Search for the cell housing the specified text and yield its (x, y) center coordinate. 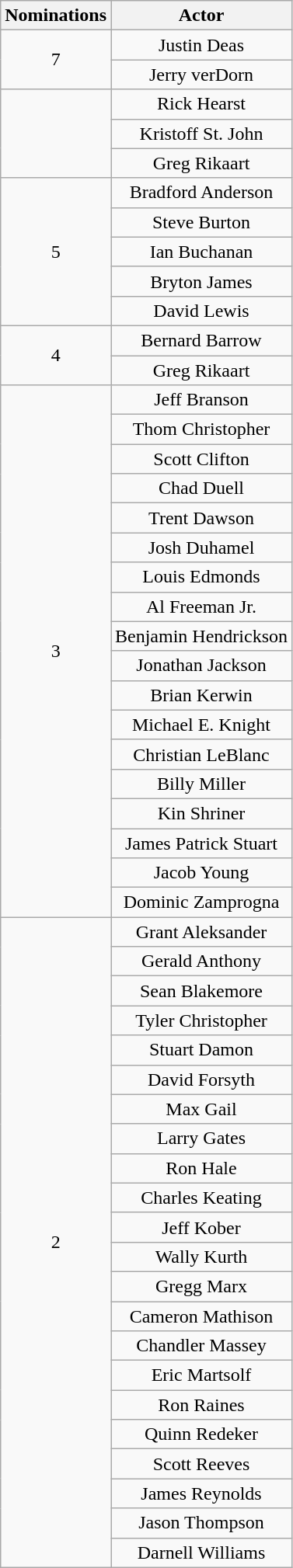
Chad Duell (201, 488)
Jeff Kober (201, 1227)
Actor (201, 16)
Sean Blakemore (201, 991)
Michael E. Knight (201, 725)
Max Gail (201, 1109)
Scott Clifton (201, 459)
2 (56, 1243)
David Lewis (201, 311)
Jacob Young (201, 873)
Quinn Redeker (201, 1434)
Cameron Mathison (201, 1316)
James Reynolds (201, 1493)
Trent Dawson (201, 518)
3 (56, 651)
Jonathan Jackson (201, 666)
David Forsyth (201, 1080)
Ron Raines (201, 1405)
7 (56, 60)
Gerald Anthony (201, 961)
Gregg Marx (201, 1286)
Rick Hearst (201, 104)
Christian LeBlanc (201, 754)
Kin Shriner (201, 813)
Jeff Branson (201, 400)
Tyler Christopher (201, 1020)
James Patrick Stuart (201, 843)
Eric Martsolf (201, 1375)
Al Freeman Jr. (201, 607)
Wally Kurth (201, 1257)
Jerry verDorn (201, 75)
Louis Edmonds (201, 577)
Charles Keating (201, 1198)
Kristoff St. John (201, 134)
Grant Aleksander (201, 932)
Bernard Barrow (201, 340)
Brian Kerwin (201, 695)
Ron Hale (201, 1168)
Thom Christopher (201, 429)
Billy Miller (201, 784)
Josh Duhamel (201, 548)
Larry Gates (201, 1139)
Steve Burton (201, 222)
Benjamin Hendrickson (201, 636)
Dominic Zamprogna (201, 902)
Nominations (56, 16)
Scott Reeves (201, 1464)
Stuart Damon (201, 1050)
Chandler Massey (201, 1346)
Ian Buchanan (201, 252)
4 (56, 355)
Bryton James (201, 281)
Justin Deas (201, 45)
Bradford Anderson (201, 193)
5 (56, 252)
Jason Thompson (201, 1523)
Darnell Williams (201, 1552)
